Extract the [x, y] coordinate from the center of the cell holding the provided text.  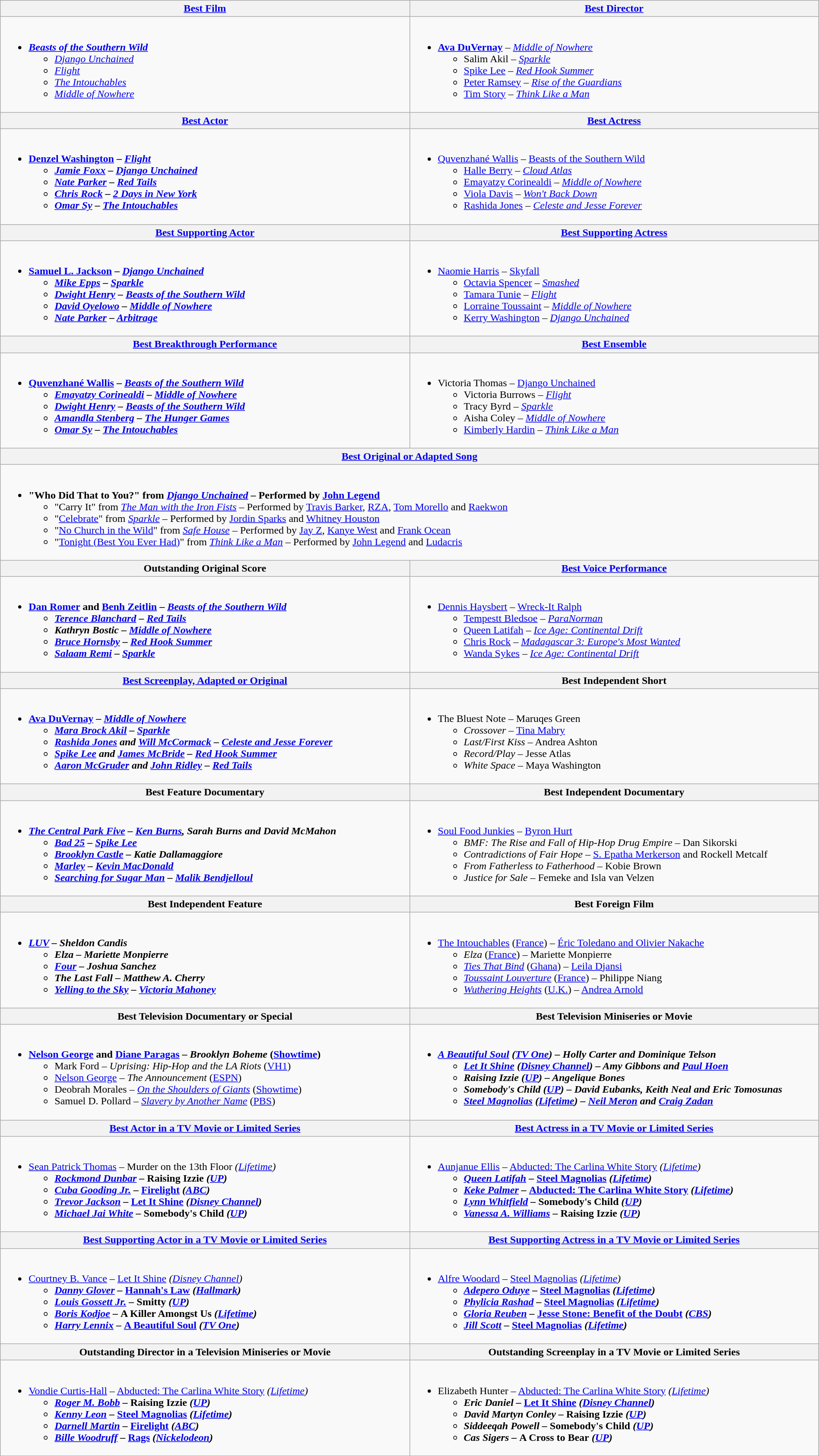
Best Film [205, 9]
Best Feature Documentary [205, 792]
Best Screenplay, Adapted or Original [205, 680]
Best Independent Short [614, 680]
Best Original or Adapted Song [409, 456]
The Bluest Note – Maruqes GreenCrossover – Tina MabryLast/First Kiss – Andrea AshtonRecord/Play – Jesse AtlasWhite Space – Maya Washington [614, 736]
Outstanding Director in a Television Miniseries or Movie [205, 1352]
Best Television Documentary or Special [205, 1016]
Best Supporting Actress [614, 232]
Outstanding Original Score [205, 568]
Naomie Harris – SkyfallOctavia Spencer – SmashedTamara Tunie – FlightLorraine Toussaint – Middle of NowhereKerry Washington – Django Unchained [614, 289]
Best Ensemble [614, 344]
Outstanding Screenplay in a TV Movie or Limited Series [614, 1352]
Best Director [614, 9]
Best Television Miniseries or Movie [614, 1016]
Best Voice Performance [614, 568]
Best Supporting Actor in a TV Movie or Limited Series [205, 1240]
Best Foreign Film [614, 904]
LUV – Sheldon CandisElza – Mariette MonpierreFour – Joshua SanchezThe Last Fall – Matthew A. CherryYelling to the Sky – Victoria Mahoney [205, 960]
Denzel Washington – FlightJamie Foxx – Django UnchainedNate Parker – Red TailsChris Rock – 2 Days in New YorkOmar Sy – The Intouchables [205, 176]
Best Supporting Actress in a TV Movie or Limited Series [614, 1240]
Best Supporting Actor [205, 232]
Victoria Thomas – Django UnchainedVictoria Burrows – FlightTracy Byrd – SparkleAisha Coley – Middle of NowhereKimberly Hardin – Think Like a Man [614, 400]
Beasts of the Southern WildDjango UnchainedFlightThe IntouchablesMiddle of Nowhere [205, 65]
Best Actress in a TV Movie or Limited Series [614, 1128]
Best Independent Documentary [614, 792]
Best Breakthrough Performance [205, 344]
Best Actor [205, 121]
Best Actress [614, 121]
Best Independent Feature [205, 904]
Ava DuVernay – Middle of NowhereSalim Akil – SparkleSpike Lee – Red Hook SummerPeter Ramsey – Rise of the GuardiansTim Story – Think Like a Man [614, 65]
Best Actor in a TV Movie or Limited Series [205, 1128]
